Detect which cell encompasses the target text, then output its (x, y) center coordinate. 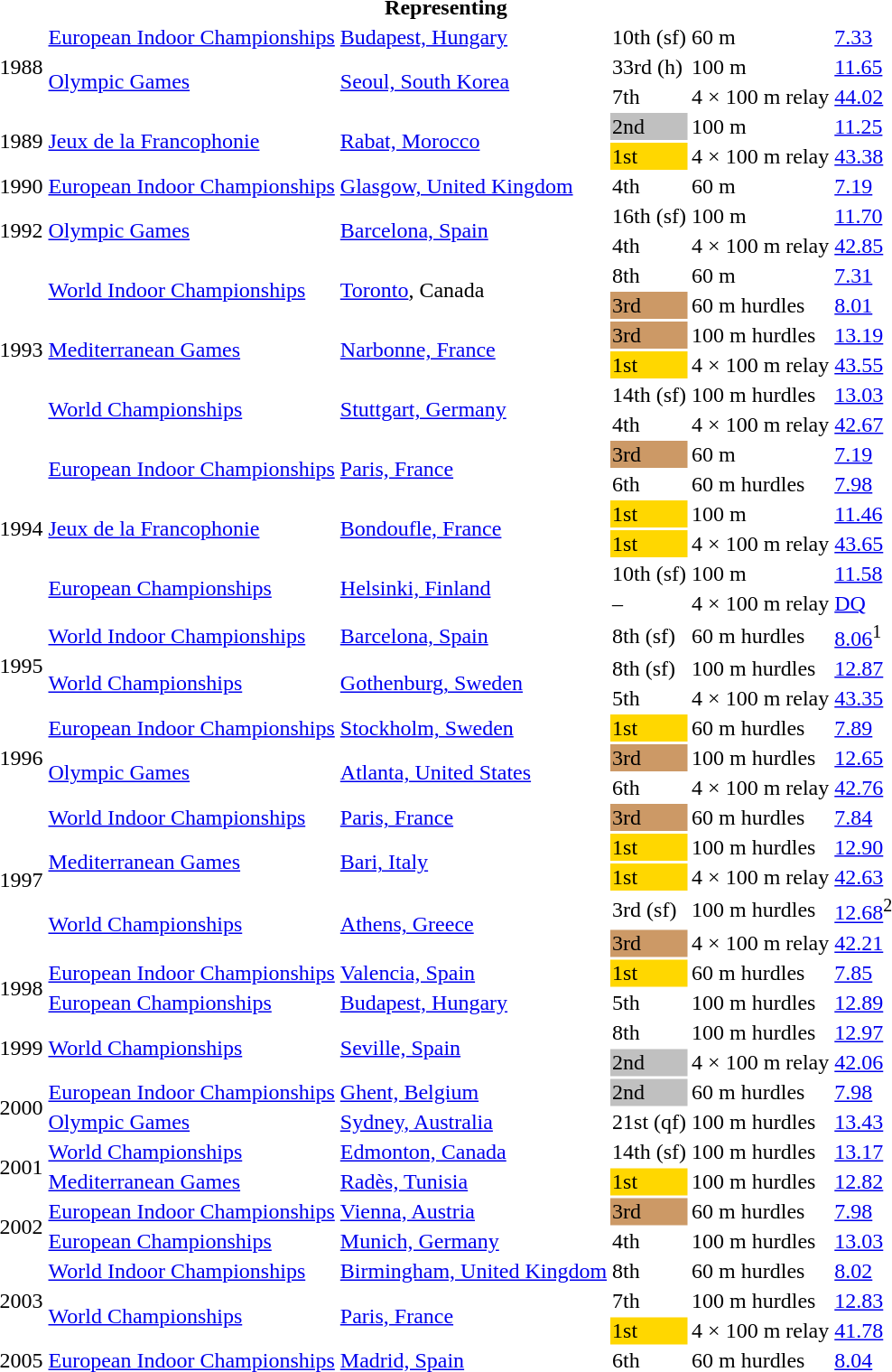
Bondoufle, France (473, 529)
Stuttgart, Germany (473, 410)
Radès, Tunisia (473, 1181)
16th (sf) (650, 216)
Birmingham, United Kingdom (473, 1271)
33rd (h) (650, 67)
Ghent, Belgium (473, 1092)
Rabat, Morocco (473, 141)
Glasgow, United Kingdom (473, 186)
Narbonne, France (473, 350)
Stockholm, Sweden (473, 728)
Vienna, Austria (473, 1211)
Gothenburg, Sweden (473, 683)
Atlanta, United States (473, 773)
Seville, Spain (473, 1048)
Seoul, South Korea (473, 81)
Sydney, Australia (473, 1122)
Toronto, Canada (473, 291)
Bari, Italy (473, 862)
– (650, 603)
Edmonton, Canada (473, 1152)
21st (qf) (650, 1122)
Munich, Germany (473, 1241)
3rd (sf) (650, 910)
Helsinki, Finland (473, 589)
Athens, Greece (473, 925)
Valencia, Spain (473, 973)
